Provide the [x, y] coordinate of the cell's center where the given text is located.  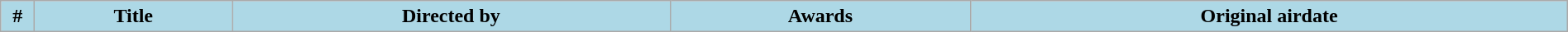
Awards [820, 16]
Directed by [452, 16]
Title [134, 16]
Original airdate [1269, 16]
# [18, 16]
